From the cell containing the given text, extract its center point as [x, y] coordinate. 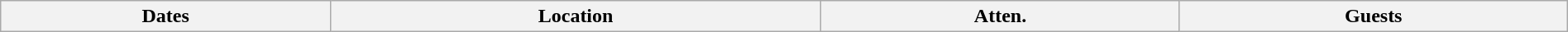
Dates [165, 16]
Guests [1373, 16]
Location [576, 16]
Atten. [1001, 16]
